Identify which cell holds the provided text, then report its (X, Y) central coordinate. 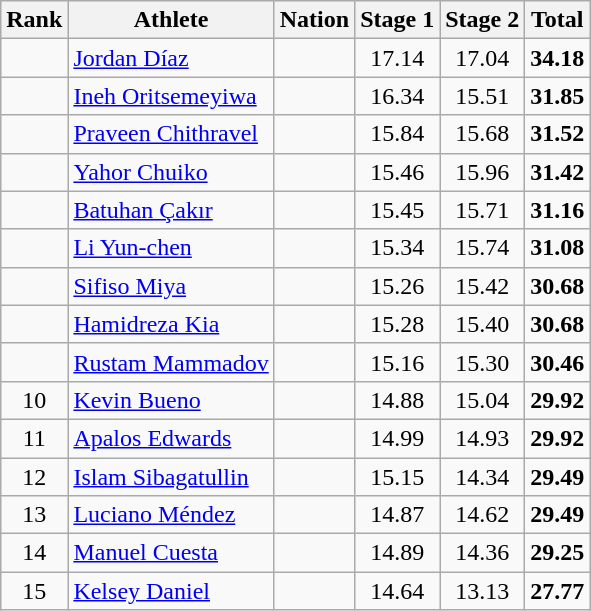
14.99 (398, 438)
14.93 (482, 438)
16.34 (398, 96)
11 (34, 438)
Apalos Edwards (171, 438)
Batuhan Çakır (171, 210)
15.74 (482, 248)
15.15 (398, 477)
Rank (34, 20)
31.16 (558, 210)
27.77 (558, 591)
Hamidreza Kia (171, 324)
31.08 (558, 248)
31.42 (558, 172)
15.42 (482, 286)
15 (34, 591)
10 (34, 400)
Sifiso Miya (171, 286)
15.30 (482, 362)
13.13 (482, 591)
17.04 (482, 58)
15.71 (482, 210)
Jordan Díaz (171, 58)
15.68 (482, 134)
15.28 (398, 324)
17.14 (398, 58)
Praveen Chithravel (171, 134)
Stage 2 (482, 20)
Stage 1 (398, 20)
Kelsey Daniel (171, 591)
14.64 (398, 591)
14.36 (482, 553)
Athlete (171, 20)
14.87 (398, 515)
Nation (314, 20)
14 (34, 553)
Islam Sibagatullin (171, 477)
Yahor Chuiko (171, 172)
31.52 (558, 134)
Kevin Bueno (171, 400)
15.40 (482, 324)
15.26 (398, 286)
15.51 (482, 96)
14.88 (398, 400)
15.46 (398, 172)
Rustam Mammadov (171, 362)
Luciano Méndez (171, 515)
15.45 (398, 210)
30.46 (558, 362)
14.62 (482, 515)
34.18 (558, 58)
15.84 (398, 134)
14.34 (482, 477)
13 (34, 515)
Li Yun-chen (171, 248)
Manuel Cuesta (171, 553)
15.34 (398, 248)
Total (558, 20)
15.96 (482, 172)
31.85 (558, 96)
29.25 (558, 553)
15.04 (482, 400)
14.89 (398, 553)
Ineh Oritsemeyiwa (171, 96)
15.16 (398, 362)
12 (34, 477)
